Provide the [x, y] coordinate of the cell's center where the given text is located.  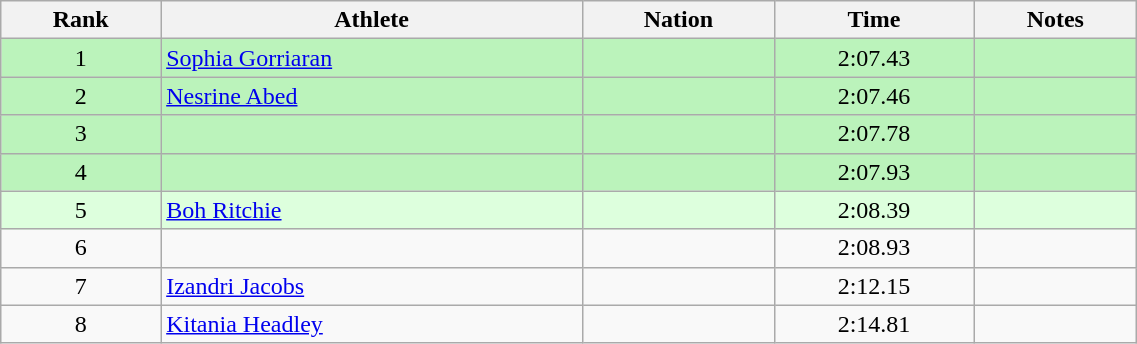
2:12.15 [874, 286]
Rank [81, 20]
Boh Ritchie [372, 210]
2:14.81 [874, 324]
1 [81, 58]
3 [81, 134]
Kitania Headley [372, 324]
8 [81, 324]
2:07.43 [874, 58]
2:08.93 [874, 248]
2:07.46 [874, 96]
6 [81, 248]
5 [81, 210]
2:07.78 [874, 134]
7 [81, 286]
Izandri Jacobs [372, 286]
Athlete [372, 20]
Notes [1056, 20]
2 [81, 96]
2:07.93 [874, 172]
4 [81, 172]
Nation [679, 20]
Sophia Gorriaran [372, 58]
Nesrine Abed [372, 96]
2:08.39 [874, 210]
Time [874, 20]
